Determine the (X, Y) coordinate at the center of the cell enclosing the given text.  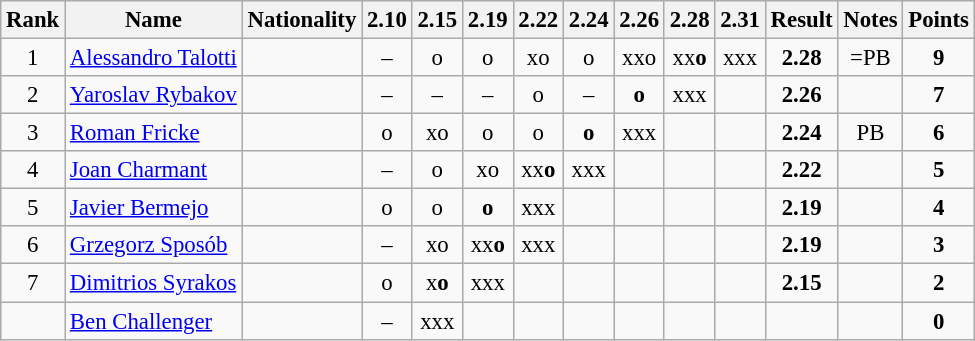
PB (870, 133)
Result (802, 20)
Notes (870, 20)
Dimitrios Syrakos (154, 283)
Grzegorz Sposób (154, 245)
2.31 (740, 20)
Yaroslav Rybakov (154, 95)
1 (33, 58)
=PB (870, 58)
9 (938, 58)
Name (154, 20)
Alessandro Talotti (154, 58)
Nationality (302, 20)
Javier Bermejo (154, 208)
0 (938, 321)
Rank (33, 20)
Joan Charmant (154, 170)
Roman Fricke (154, 133)
Points (938, 20)
2.10 (387, 20)
Ben Challenger (154, 321)
